Determine the [x, y] coordinate at the center of the cell enclosing the given text.  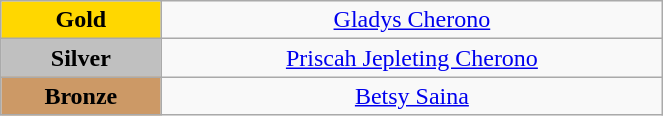
Priscah Jepleting Cherono [412, 58]
Gold [81, 20]
Silver [81, 58]
Betsy Saina [412, 96]
Gladys Cherono [412, 20]
Bronze [81, 96]
